Extract the [X, Y] coordinate from the center of the cell holding the provided text.  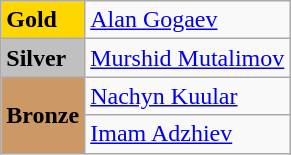
Nachyn Kuular [188, 96]
Murshid Mutalimov [188, 58]
Bronze [43, 115]
Silver [43, 58]
Gold [43, 20]
Alan Gogaev [188, 20]
Imam Adzhiev [188, 134]
